Determine the (x, y) coordinate at the center of the cell enclosing the given text.  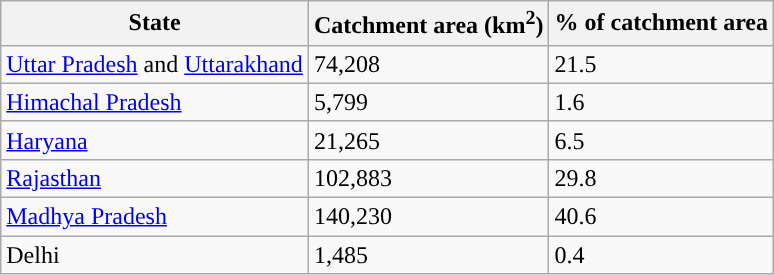
Rajasthan (155, 178)
40.6 (662, 217)
1,485 (428, 255)
Haryana (155, 140)
Delhi (155, 255)
Uttar Pradesh and Uttarakhand (155, 64)
Madhya Pradesh (155, 217)
% of catchment area (662, 24)
102,883 (428, 178)
21,265 (428, 140)
Himachal Pradesh (155, 102)
Catchment area (km2) (428, 24)
140,230 (428, 217)
29.8 (662, 178)
1.6 (662, 102)
6.5 (662, 140)
State (155, 24)
74,208 (428, 64)
21.5 (662, 64)
0.4 (662, 255)
5,799 (428, 102)
